Return (x, y) of the center of cell containing provided text 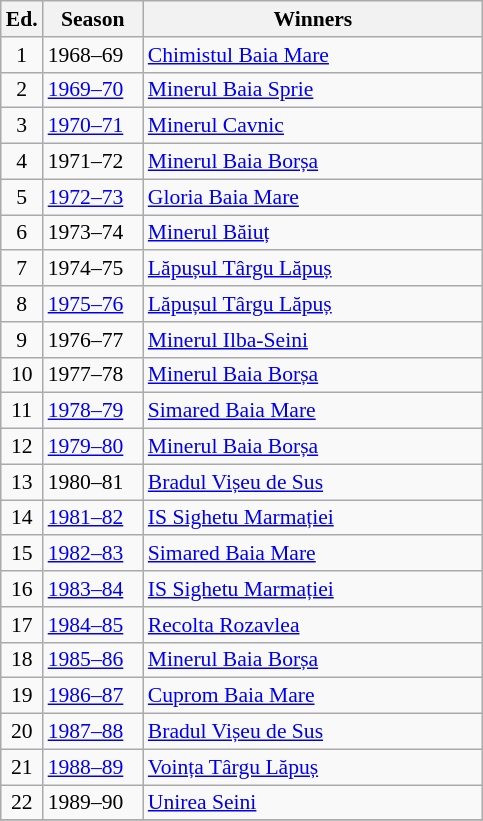
Voința Târgu Lăpuș (313, 767)
4 (22, 162)
Chimistul Baia Mare (313, 55)
9 (22, 340)
1969–70 (93, 90)
6 (22, 233)
13 (22, 482)
5 (22, 197)
14 (22, 518)
18 (22, 660)
Ed. (22, 19)
1971–72 (93, 162)
1972–73 (93, 197)
1968–69 (93, 55)
7 (22, 269)
12 (22, 447)
2 (22, 90)
17 (22, 625)
10 (22, 375)
11 (22, 411)
16 (22, 589)
1983–84 (93, 589)
1984–85 (93, 625)
Cuprom Baia Mare (313, 696)
1980–81 (93, 482)
Unirea Seini (313, 803)
Minerul Cavnic (313, 126)
8 (22, 304)
1978–79 (93, 411)
19 (22, 696)
1979–80 (93, 447)
Gloria Baia Mare (313, 197)
Minerul Baia Sprie (313, 90)
15 (22, 554)
1973–74 (93, 233)
21 (22, 767)
3 (22, 126)
1976–77 (93, 340)
1 (22, 55)
1982–83 (93, 554)
1989–90 (93, 803)
Minerul Ilba-Seini (313, 340)
1981–82 (93, 518)
1974–75 (93, 269)
1986–87 (93, 696)
Season (93, 19)
1977–78 (93, 375)
Winners (313, 19)
22 (22, 803)
Minerul Băiuț (313, 233)
Recolta Rozavlea (313, 625)
1975–76 (93, 304)
1985–86 (93, 660)
1988–89 (93, 767)
20 (22, 732)
1970–71 (93, 126)
1987–88 (93, 732)
